From the cell containing the given text, extract its center point as (x, y) coordinate. 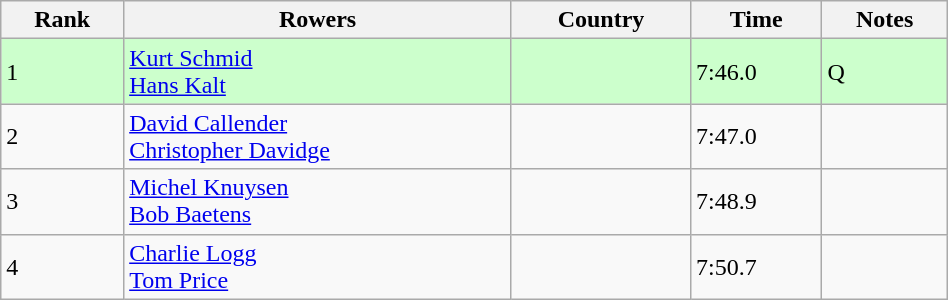
Charlie LoggTom Price (318, 266)
1 (62, 72)
7:47.0 (756, 136)
Country (600, 20)
Kurt SchmidHans Kalt (318, 72)
Michel KnuysenBob Baetens (318, 202)
Time (756, 20)
Rowers (318, 20)
Rank (62, 20)
2 (62, 136)
7:50.7 (756, 266)
3 (62, 202)
Q (884, 72)
7:46.0 (756, 72)
4 (62, 266)
7:48.9 (756, 202)
Notes (884, 20)
David CallenderChristopher Davidge (318, 136)
